Pinpoint the cell where the given text exists, returning its [x, y] midpoint coordinate. 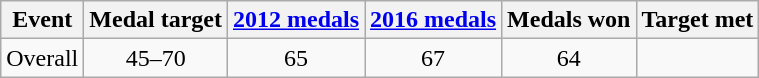
65 [296, 58]
Event [42, 20]
64 [569, 58]
2012 medals [296, 20]
Medal target [156, 20]
67 [434, 58]
Target met [698, 20]
2016 medals [434, 20]
Medals won [569, 20]
45–70 [156, 58]
Overall [42, 58]
